Return the (x, y) coordinate for the center point of the cell that contains the specified text.  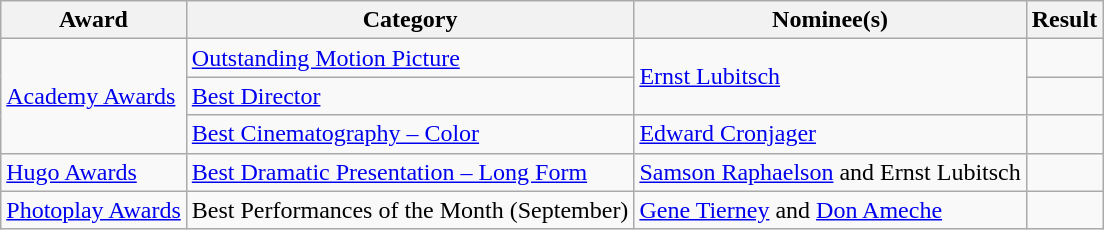
Hugo Awards (94, 172)
Best Cinematography – Color (410, 134)
Academy Awards (94, 96)
Best Performances of the Month (September) (410, 210)
Award (94, 20)
Category (410, 20)
Outstanding Motion Picture (410, 58)
Samson Raphaelson and Ernst Lubitsch (830, 172)
Edward Cronjager (830, 134)
Result (1064, 20)
Best Director (410, 96)
Nominee(s) (830, 20)
Gene Tierney and Don Ameche (830, 210)
Ernst Lubitsch (830, 77)
Best Dramatic Presentation – Long Form (410, 172)
Photoplay Awards (94, 210)
